Extract the (X, Y) coordinate from the center of the cell holding the provided text.  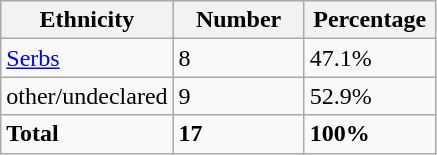
100% (370, 134)
Ethnicity (87, 20)
17 (238, 134)
47.1% (370, 58)
52.9% (370, 96)
9 (238, 96)
Percentage (370, 20)
other/undeclared (87, 96)
8 (238, 58)
Total (87, 134)
Number (238, 20)
Serbs (87, 58)
